Output the [X, Y] coordinate of the center of the cell containing the given text.  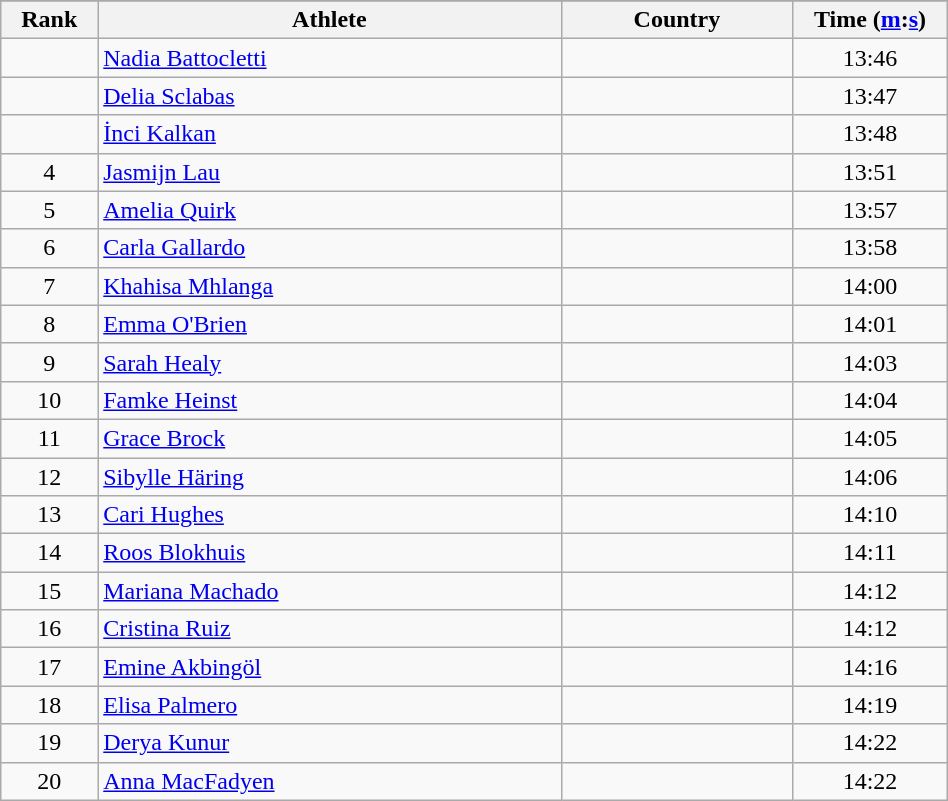
14:04 [870, 400]
Khahisa Mhlanga [330, 286]
4 [50, 172]
17 [50, 667]
13:48 [870, 134]
8 [50, 324]
Delia Sclabas [330, 96]
Jasmijn Lau [330, 172]
14 [50, 553]
13 [50, 515]
20 [50, 781]
11 [50, 438]
15 [50, 591]
19 [50, 743]
Cari Hughes [330, 515]
14:16 [870, 667]
9 [50, 362]
18 [50, 705]
İnci Kalkan [330, 134]
14:03 [870, 362]
Sibylle Häring [330, 477]
13:58 [870, 248]
Nadia Battocletti [330, 58]
Country [677, 20]
Cristina Ruiz [330, 629]
Amelia Quirk [330, 210]
14:01 [870, 324]
14:05 [870, 438]
14:19 [870, 705]
7 [50, 286]
Grace Brock [330, 438]
13:46 [870, 58]
14:00 [870, 286]
12 [50, 477]
Emine Akbingöl [330, 667]
14:11 [870, 553]
13:51 [870, 172]
10 [50, 400]
Derya Kunur [330, 743]
Athlete [330, 20]
14:06 [870, 477]
16 [50, 629]
13:47 [870, 96]
5 [50, 210]
Emma O'Brien [330, 324]
14:10 [870, 515]
Roos Blokhuis [330, 553]
Time (m:s) [870, 20]
Elisa Palmero [330, 705]
Carla Gallardo [330, 248]
Sarah Healy [330, 362]
Anna MacFadyen [330, 781]
Mariana Machado [330, 591]
Famke Heinst [330, 400]
Rank [50, 20]
13:57 [870, 210]
6 [50, 248]
